Determine the [X, Y] coordinate at the center of the cell enclosing the given text.  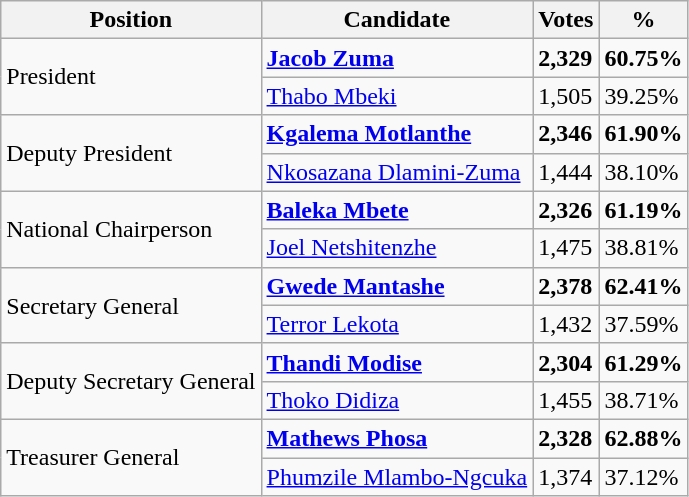
1,444 [566, 172]
1,374 [566, 477]
62.41% [644, 286]
Joel Netshitenzhe [397, 248]
Secretary General [131, 305]
Thandi Modise [397, 362]
2,329 [566, 58]
61.29% [644, 362]
2,328 [566, 438]
38.81% [644, 248]
2,346 [566, 134]
Position [131, 20]
Thabo Mbeki [397, 96]
Mathews Phosa [397, 438]
President [131, 77]
Deputy Secretary General [131, 381]
Gwede Mantashe [397, 286]
Deputy President [131, 153]
1,455 [566, 400]
39.25% [644, 96]
Thoko Didiza [397, 400]
Treasurer General [131, 457]
1,505 [566, 96]
2,378 [566, 286]
% [644, 20]
2,326 [566, 210]
Baleka Mbete [397, 210]
Kgalema Motlanthe [397, 134]
Phumzile Mlambo-Ngcuka [397, 477]
37.59% [644, 324]
Jacob Zuma [397, 58]
Terror Lekota [397, 324]
62.88% [644, 438]
60.75% [644, 58]
61.19% [644, 210]
National Chairperson [131, 229]
38.10% [644, 172]
Candidate [397, 20]
Votes [566, 20]
37.12% [644, 477]
61.90% [644, 134]
Nkosazana Dlamini-Zuma [397, 172]
2,304 [566, 362]
38.71% [644, 400]
1,475 [566, 248]
1,432 [566, 324]
